Capture the cell that displays the provided text and extract its [X, Y] central coordinate. 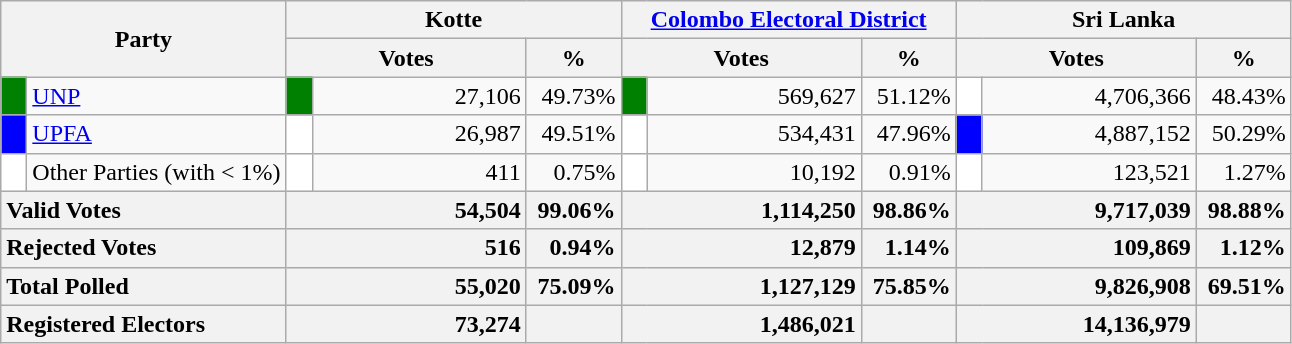
48.43% [1244, 96]
UNP [156, 96]
Rejected Votes [144, 248]
Valid Votes [144, 210]
1,127,129 [741, 286]
UPFA [156, 134]
49.51% [574, 134]
Kotte [454, 20]
4,887,152 [1089, 134]
47.96% [908, 134]
98.88% [1244, 210]
0.75% [574, 172]
Total Polled [144, 286]
0.94% [574, 248]
1.14% [908, 248]
9,717,039 [1076, 210]
Sri Lanka [1124, 20]
Party [144, 39]
14,136,979 [1076, 324]
51.12% [908, 96]
75.85% [908, 286]
Colombo Electoral District [788, 20]
26,987 [419, 134]
0.91% [908, 172]
9,826,908 [1076, 286]
1,486,021 [741, 324]
534,431 [754, 134]
1.12% [1244, 248]
99.06% [574, 210]
27,106 [419, 96]
Registered Electors [144, 324]
55,020 [406, 286]
Other Parties (with < 1%) [156, 172]
75.09% [574, 286]
69.51% [1244, 286]
73,274 [406, 324]
50.29% [1244, 134]
12,879 [741, 248]
49.73% [574, 96]
4,706,366 [1089, 96]
54,504 [406, 210]
10,192 [754, 172]
109,869 [1076, 248]
98.86% [908, 210]
1,114,250 [741, 210]
1.27% [1244, 172]
569,627 [754, 96]
411 [419, 172]
516 [406, 248]
123,521 [1089, 172]
